From the cell containing the given text, extract its center point as (X, Y) coordinate. 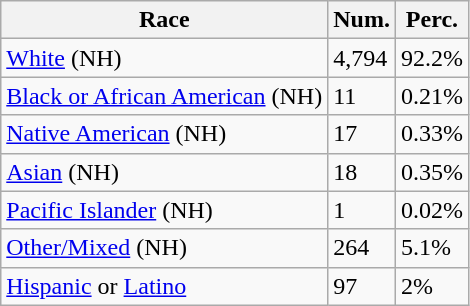
Asian (NH) (164, 172)
264 (362, 248)
0.21% (432, 96)
Num. (362, 20)
5.1% (432, 248)
Race (164, 20)
Black or African American (NH) (164, 96)
0.35% (432, 172)
Hispanic or Latino (164, 286)
18 (362, 172)
2% (432, 286)
1 (362, 210)
17 (362, 134)
Pacific Islander (NH) (164, 210)
4,794 (362, 58)
11 (362, 96)
0.33% (432, 134)
Perc. (432, 20)
White (NH) (164, 58)
0.02% (432, 210)
92.2% (432, 58)
97 (362, 286)
Native American (NH) (164, 134)
Other/Mixed (NH) (164, 248)
